Pinpoint the cell where the given text exists, returning its [x, y] midpoint coordinate. 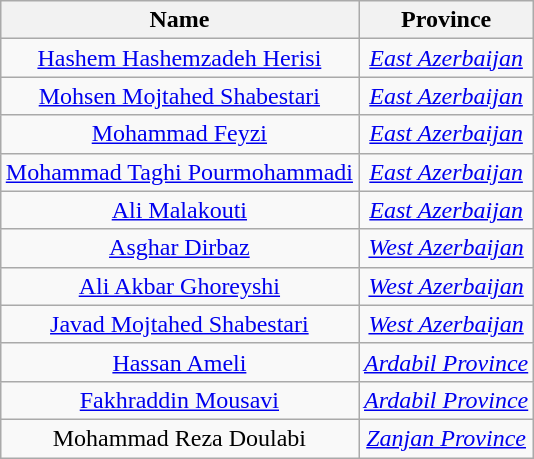
Fakhraddin Mousavi [179, 400]
Zanjan Province [446, 438]
Hashem Hashemzadeh Herisi [179, 58]
Mohammad Feyzi [179, 134]
Ali Akbar Ghoreyshi [179, 286]
Javad Mojtahed Shabestari [179, 324]
Asghar Dirbaz [179, 248]
Mohammad Taghi Pourmohammadi [179, 172]
Mohammad Reza Doulabi [179, 438]
Mohsen Mojtahed Shabestari [179, 96]
Province [446, 20]
Ali Malakouti [179, 210]
Name [179, 20]
Hassan Ameli [179, 362]
